From the cell containing the given text, extract its center point as [x, y] coordinate. 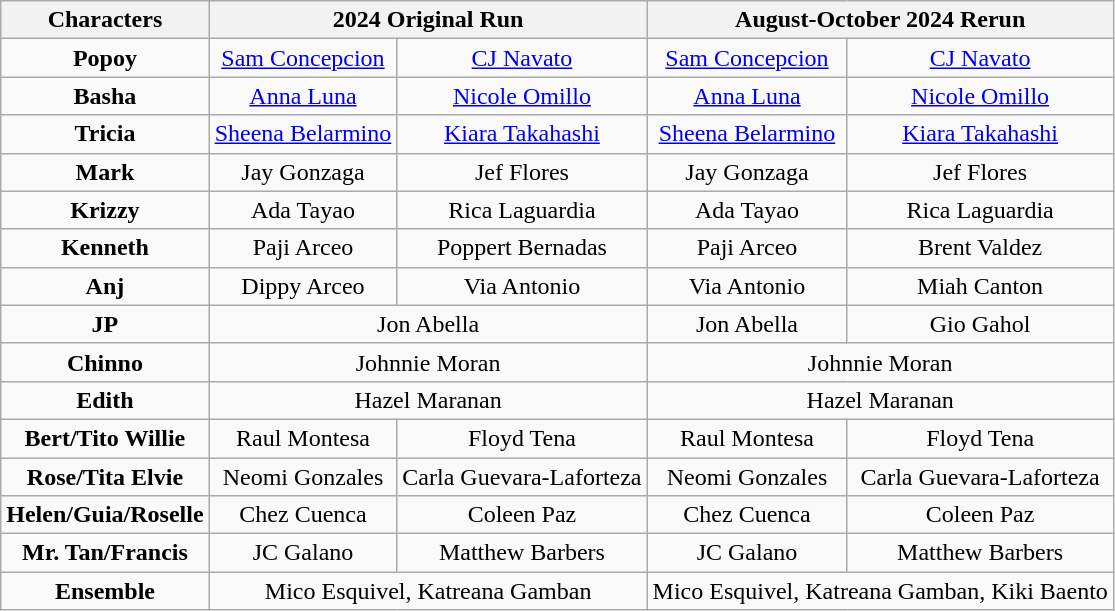
Helen/Guia/Roselle [105, 515]
August-October 2024 Rerun [880, 20]
JP [105, 324]
2024 Original Run [428, 20]
Poppert Bernadas [522, 248]
Kenneth [105, 248]
Mico Esquivel, Katreana Gamban, Kiki Baento [880, 591]
Anj [105, 286]
Chinno [105, 362]
Basha [105, 96]
Popoy [105, 58]
Krizzy [105, 210]
Dippy Arceo [303, 286]
Gio Gahol [980, 324]
Brent Valdez [980, 248]
Tricia [105, 134]
Mark [105, 172]
Mr. Tan/Francis [105, 553]
Bert/Tito Willie [105, 438]
Edith [105, 400]
Miah Canton [980, 286]
Characters [105, 20]
Ensemble [105, 591]
Mico Esquivel, Katreana Gamban [428, 591]
Rose/Tita Elvie [105, 477]
